Determine the (x, y) coordinate at the center of the cell enclosing the given text.  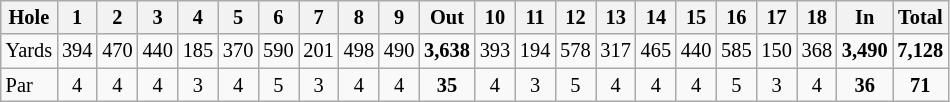
490 (399, 51)
18 (817, 17)
185 (198, 51)
368 (817, 51)
6 (278, 17)
465 (656, 51)
370 (238, 51)
16 (736, 17)
3,490 (865, 51)
317 (616, 51)
Par (29, 85)
7,128 (921, 51)
15 (696, 17)
498 (359, 51)
201 (319, 51)
13 (616, 17)
12 (575, 17)
9 (399, 17)
35 (447, 85)
10 (495, 17)
470 (117, 51)
2 (117, 17)
393 (495, 51)
7 (319, 17)
Hole (29, 17)
150 (776, 51)
36 (865, 85)
14 (656, 17)
In (865, 17)
394 (77, 51)
3,638 (447, 51)
1 (77, 17)
Yards (29, 51)
11 (535, 17)
17 (776, 17)
585 (736, 51)
Out (447, 17)
8 (359, 17)
Total (921, 17)
590 (278, 51)
194 (535, 51)
578 (575, 51)
71 (921, 85)
